Return the (x, y) coordinate for the center point of the cell that contains the specified text.  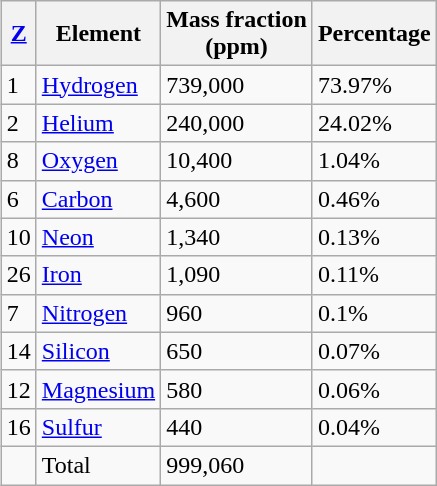
Magnesium (98, 389)
440 (237, 427)
6 (18, 199)
Neon (98, 237)
12 (18, 389)
240,000 (237, 123)
0.11% (374, 275)
8 (18, 161)
Oxygen (98, 161)
24.02% (374, 123)
580 (237, 389)
Z (18, 34)
0.46% (374, 199)
1 (18, 85)
10 (18, 237)
Total (98, 465)
Iron (98, 275)
Mass fraction (ppm) (237, 34)
Percentage (374, 34)
0.04% (374, 427)
0.1% (374, 313)
7 (18, 313)
Hydrogen (98, 85)
Silicon (98, 351)
0.06% (374, 389)
Helium (98, 123)
1,340 (237, 237)
26 (18, 275)
650 (237, 351)
739,000 (237, 85)
Sulfur (98, 427)
16 (18, 427)
4,600 (237, 199)
2 (18, 123)
Nitrogen (98, 313)
0.13% (374, 237)
10,400 (237, 161)
1.04% (374, 161)
0.07% (374, 351)
1,090 (237, 275)
73.97% (374, 85)
14 (18, 351)
960 (237, 313)
999,060 (237, 465)
Carbon (98, 199)
Element (98, 34)
